Provide the (x, y) coordinate of the cell's center where the given text is located.  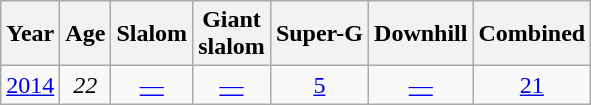
Year (30, 34)
5 (319, 85)
22 (86, 85)
21 (532, 85)
Giantslalom (232, 34)
2014 (30, 85)
Combined (532, 34)
Slalom (152, 34)
Age (86, 34)
Super-G (319, 34)
Downhill (421, 34)
